Extract the (x, y) coordinate from the center of the cell holding the provided text.  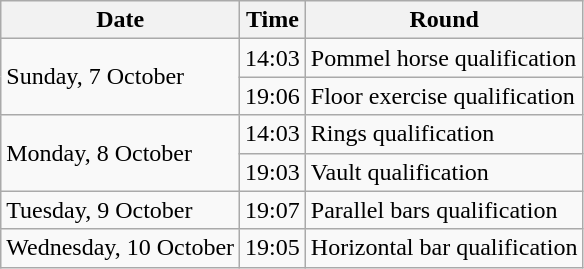
Monday, 8 October (120, 153)
Parallel bars qualification (444, 210)
Date (120, 20)
19:05 (273, 248)
Rings qualification (444, 134)
Floor exercise qualification (444, 96)
Time (273, 20)
Round (444, 20)
19:07 (273, 210)
Vault qualification (444, 172)
Tuesday, 9 October (120, 210)
Wednesday, 10 October (120, 248)
Horizontal bar qualification (444, 248)
Pommel horse qualification (444, 58)
Sunday, 7 October (120, 77)
19:03 (273, 172)
19:06 (273, 96)
